Detect which cell encompasses the target text, then output its [x, y] center coordinate. 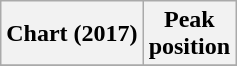
Peak position [189, 34]
Chart (2017) [72, 34]
